Return the (x, y) coordinate for the center point of the cell that contains the specified text.  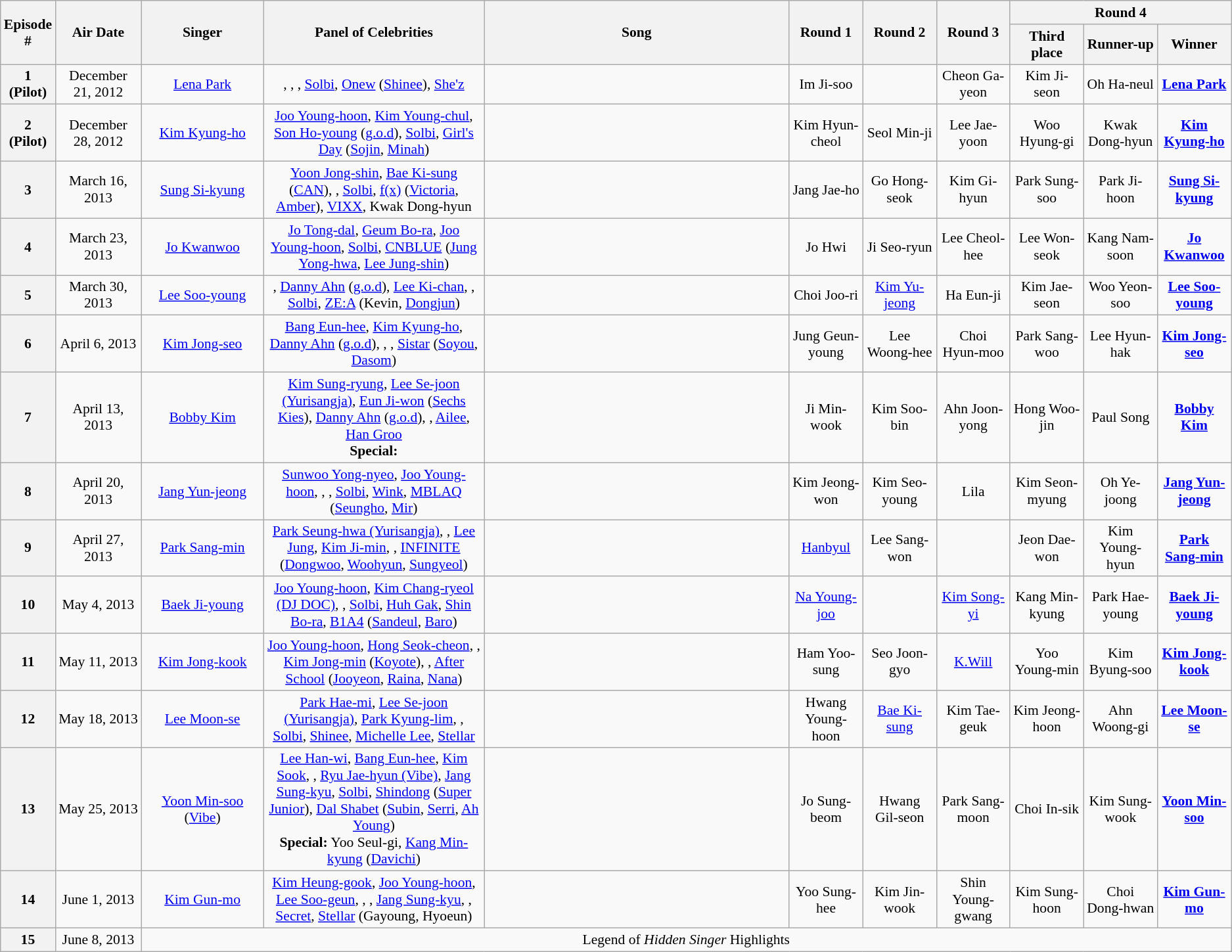
Song (636, 33)
Kim Jeong-hoon (1047, 719)
Lee Jae-yoon (973, 133)
Third place (1047, 45)
May 11, 2013 (99, 662)
Kim Yu-jeong (900, 296)
Jo Tong-dal, Geum Bo-ra, Joo Young-hoon, Solbi, CNBLUE (Jung Yong-hwa, Lee Jung-shin) (373, 247)
April 20, 2013 (99, 491)
Cheon Ga-yeon (973, 84)
Seol Min-ji (900, 133)
Sunwoo Yong-nyeo, Joo Young-hoon, , , Solbi, Wink, MBLAQ (Seungho, Mir) (373, 491)
May 4, 2013 (99, 606)
Kim Heung-gook, Joo Young-hoon, Lee Soo-geun, , , Jang Sung-kyu, , Secret, Stellar (Gayoung, Hyoeun) (373, 900)
Hong Woo-jin (1047, 418)
Park Seung-hwa (Yurisangja), , Lee Jung, Kim Ji-min, , INFINITE (Dongwoo, Woohyun, Sungyeol) (373, 548)
Ham Yoo-sung (826, 662)
Choi Joo-ri (826, 296)
Choi In-sik (1047, 809)
Paul Song (1120, 418)
March 16, 2013 (99, 191)
Kim Sung-wook (1120, 809)
Kim Ji-seon (1047, 84)
Panel of Celebrities (373, 33)
Ahn Joon-yong (973, 418)
10 (28, 606)
Kim Gi-hyun (973, 191)
Jeon Dae-won (1047, 548)
April 13, 2013 (99, 418)
Jang Jae-ho (826, 191)
, Danny Ahn (g.o.d), Lee Ki-chan, , Solbi, ZE:A (Kevin, Dongjun) (373, 296)
Round 4 (1121, 12)
Jo Sung-beom (826, 809)
Bang Eun-hee, Kim Kyung-ho, Danny Ahn (g.o.d), , , Sistar (Soyou, Dasom) (373, 344)
Kim Young-hyun (1120, 548)
Round 2 (900, 33)
Kim Song-yi (973, 606)
Joo Young-hoon, Kim Young-chul, Son Ho-young (g.o.d), Solbi, Girl's Day (Sojin, Minah) (373, 133)
Kim Sung-hoon (1047, 900)
Park Hae-mi, Lee Se-joon (Yurisangja), Park Kyung-lim, , Solbi, Shinee, Michelle Lee, Stellar (373, 719)
Ha Eun-ji (973, 296)
14 (28, 900)
Oh Ye-joong (1120, 491)
Ji Min-wook (826, 418)
Lila (973, 491)
Shin Young-gwang (973, 900)
Yoon Min-soo (1194, 809)
Woo Yeon-soo (1120, 296)
Lee Cheol-hee (973, 247)
Air Date (99, 33)
April 27, 2013 (99, 548)
7 (28, 418)
Lee Woong-hee (900, 344)
Yoon Jong-shin, Bae Ki-sung (CAN), , Solbi, f(x) (Victoria, Amber), VIXX, Kwak Dong-hyun (373, 191)
Choi Hyun-moo (973, 344)
Na Young-joo (826, 606)
6 (28, 344)
Winner (1194, 45)
Joo Young-hoon, Kim Chang-ryeol (DJ DOC), , Solbi, Huh Gak, Shin Bo-ra, B1A4 (Sandeul, Baro) (373, 606)
Kwak Dong-hyun (1120, 133)
, , , Solbi, Onew (Shinee), She'z (373, 84)
3 (28, 191)
Kang Nam-soon (1120, 247)
Kim Seon-myung (1047, 491)
Woo Hyung-gi (1047, 133)
Legend of Hidden Singer Highlights (686, 940)
2(Pilot) (28, 133)
Hanbyul (826, 548)
Lee Won-seok (1047, 247)
K.Will (973, 662)
December 21, 2012 (99, 84)
Episode # (28, 33)
Hwang Young-hoon (826, 719)
4 (28, 247)
Ahn Woong-gi (1120, 719)
Seo Joon-gyo (900, 662)
Kang Min-kyung (1047, 606)
Kim Seo-young (900, 491)
Round 1 (826, 33)
Yoo Young-min (1047, 662)
Park Sung-soo (1047, 191)
March 23, 2013 (99, 247)
Kim Jin-wook (900, 900)
5 (28, 296)
8 (28, 491)
Round 3 (973, 33)
Go Hong-seok (900, 191)
Ji Seo-ryun (900, 247)
Runner-up (1120, 45)
Joo Young-hoon, Hong Seok-cheon, , Kim Jong-min (Koyote), , After School (Jooyeon, Raina, Nana) (373, 662)
Park Sang-moon (973, 809)
Jo Hwi (826, 247)
Kim Hyun-cheol (826, 133)
Jung Geun-young (826, 344)
Kim Jae-seon (1047, 296)
Lee Hyun-hak (1120, 344)
June 8, 2013 (99, 940)
15 (28, 940)
11 (28, 662)
Kim Tae-geuk (973, 719)
Hwang Gil-seon (900, 809)
Park Ji-hoon (1120, 191)
Lee Sang-won (900, 548)
Bae Ki-sung (900, 719)
Im Ji-soo (826, 84)
9 (28, 548)
May 25, 2013 (99, 809)
April 6, 2013 (99, 344)
13 (28, 809)
Yoo Sung-hee (826, 900)
Oh Ha-neul (1120, 84)
Park Sang-woo (1047, 344)
1(Pilot) (28, 84)
December 28, 2012 (99, 133)
12 (28, 719)
May 18, 2013 (99, 719)
Kim Jeong-won (826, 491)
Kim Soo-bin (900, 418)
Kim Byung-soo (1120, 662)
June 1, 2013 (99, 900)
March 30, 2013 (99, 296)
Singer (202, 33)
Kim Sung-ryung, Lee Se-joon (Yurisangja), Eun Ji-won (Sechs Kies), Danny Ahn (g.o.d), , Ailee, Han GrooSpecial: (373, 418)
Park Hae-young (1120, 606)
Yoon Min-soo (Vibe) (202, 809)
Choi Dong-hwan (1120, 900)
